For the text-containing cell, return its midpoint in (X, Y) coordinate format. 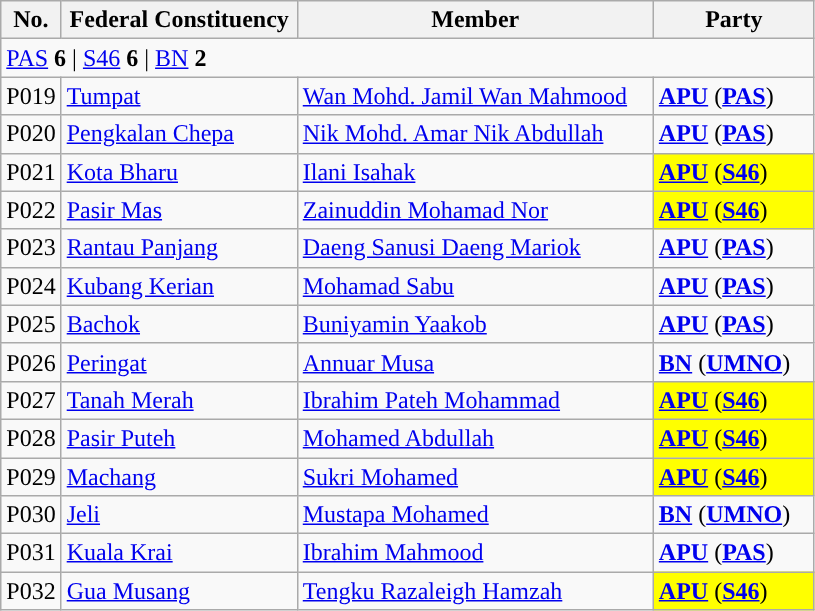
Party (734, 20)
Rantau Panjang (179, 248)
Tanah Merah (179, 400)
Kubang Kerian (179, 286)
Peringat (179, 362)
Ibrahim Pateh Mohammad (475, 400)
Kota Bharu (179, 172)
Nik Mohd. Amar Nik Abdullah (475, 134)
Pasir Puteh (179, 438)
Pengkalan Chepa (179, 134)
Tumpat (179, 96)
P019 (31, 96)
P024 (31, 286)
Jeli (179, 515)
Wan Mohd. Jamil Wan Mahmood (475, 96)
Buniyamin Yaakob (475, 324)
P030 (31, 515)
P031 (31, 553)
Mustapa Mohamed (475, 515)
P026 (31, 362)
Bachok (179, 324)
P022 (31, 210)
P023 (31, 248)
Zainuddin Mohamad Nor (475, 210)
Mohamed Abdullah (475, 438)
Annuar Musa (475, 362)
Tengku Razaleigh Hamzah (475, 591)
Member (475, 20)
Pasir Mas (179, 210)
Mohamad Sabu (475, 286)
Federal Constituency (179, 20)
Ibrahim Mahmood (475, 553)
P021 (31, 172)
No. (31, 20)
PAS 6 | S46 6 | BN 2 (408, 58)
P029 (31, 477)
P020 (31, 134)
P028 (31, 438)
Kuala Krai (179, 553)
Sukri Mohamed (475, 477)
Gua Musang (179, 591)
P032 (31, 591)
Daeng Sanusi Daeng Mariok (475, 248)
P027 (31, 400)
Machang (179, 477)
P025 (31, 324)
Ilani Isahak (475, 172)
